For the text-containing cell, return its midpoint in [X, Y] coordinate format. 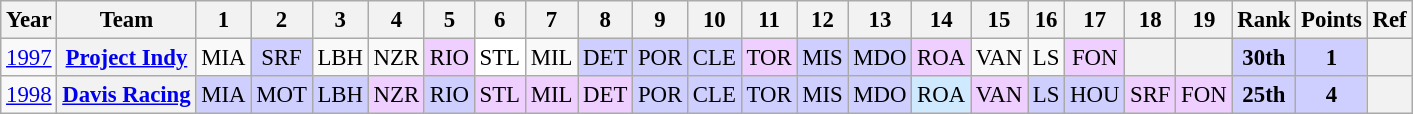
25th [1264, 95]
19 [1204, 20]
Points [1332, 20]
HOU [1095, 95]
6 [500, 20]
Team [126, 20]
1997 [29, 58]
8 [606, 20]
Year [29, 20]
Project Indy [126, 58]
10 [715, 20]
MOT [282, 95]
7 [551, 20]
12 [822, 20]
17 [1095, 20]
15 [998, 20]
14 [942, 20]
9 [660, 20]
2 [282, 20]
16 [1046, 20]
1998 [29, 95]
13 [880, 20]
11 [769, 20]
Rank [1264, 20]
3 [340, 20]
30th [1264, 58]
Davis Racing [126, 95]
18 [1150, 20]
5 [449, 20]
Ref [1390, 20]
